Provide the [X, Y] coordinate of the cell's center where the given text is located.  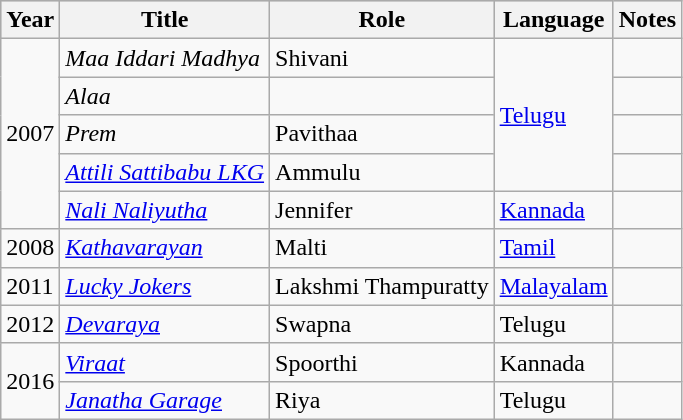
Shivani [382, 58]
Lucky Jokers [165, 286]
Year [30, 20]
Alaa [165, 96]
Viraat [165, 362]
Language [554, 20]
2012 [30, 324]
Attili Sattibabu LKG [165, 172]
Swapna [382, 324]
Riya [382, 400]
Notes [647, 20]
Spoorthi [382, 362]
Lakshmi Thampuratty [382, 286]
Nali Naliyutha [165, 210]
Tamil [554, 248]
Janatha Garage [165, 400]
Jennifer [382, 210]
Pavithaa [382, 134]
Maa Iddari Madhya [165, 58]
Kathavarayan [165, 248]
Title [165, 20]
Role [382, 20]
Prem [165, 134]
Malti [382, 248]
2016 [30, 381]
2008 [30, 248]
2011 [30, 286]
Devaraya [165, 324]
2007 [30, 134]
Malayalam [554, 286]
Ammulu [382, 172]
